Locate the cell with the specified text and output its [x, y] center coordinate. 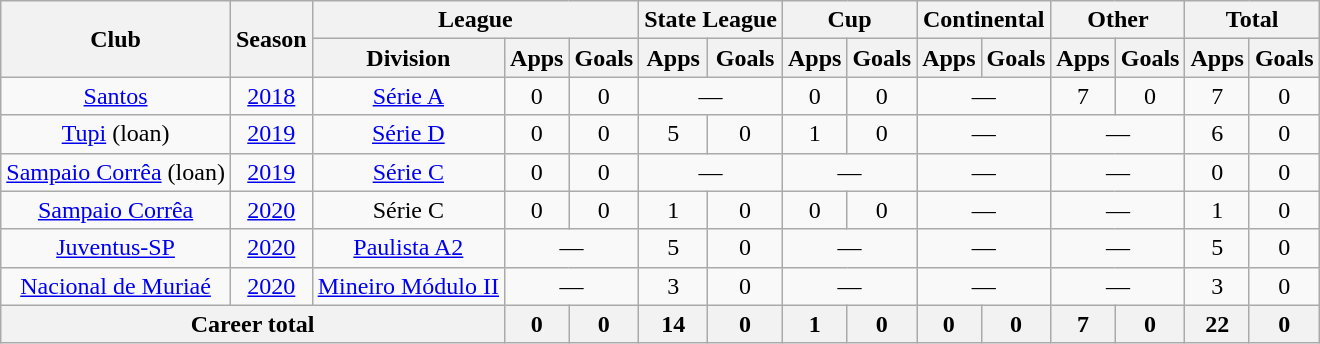
6 [1217, 134]
Season [271, 39]
Santos [116, 96]
League [476, 20]
Cup [849, 20]
State League [711, 20]
Tupi (loan) [116, 134]
Total [1252, 20]
Paulista A2 [408, 248]
14 [674, 324]
Sampaio Corrêa (loan) [116, 172]
Série A [408, 96]
Other [1118, 20]
Career total [253, 324]
Continental [984, 20]
Nacional de Muriaé [116, 286]
Mineiro Módulo II [408, 286]
Sampaio Corrêa [116, 210]
Division [408, 58]
Juventus-SP [116, 248]
2018 [271, 96]
Série D [408, 134]
22 [1217, 324]
Club [116, 39]
